Identify which cell holds the provided text, then report its [X, Y] central coordinate. 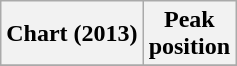
Peakposition [189, 34]
Chart (2013) [72, 34]
